Capture the cell that displays the provided text and extract its (X, Y) central coordinate. 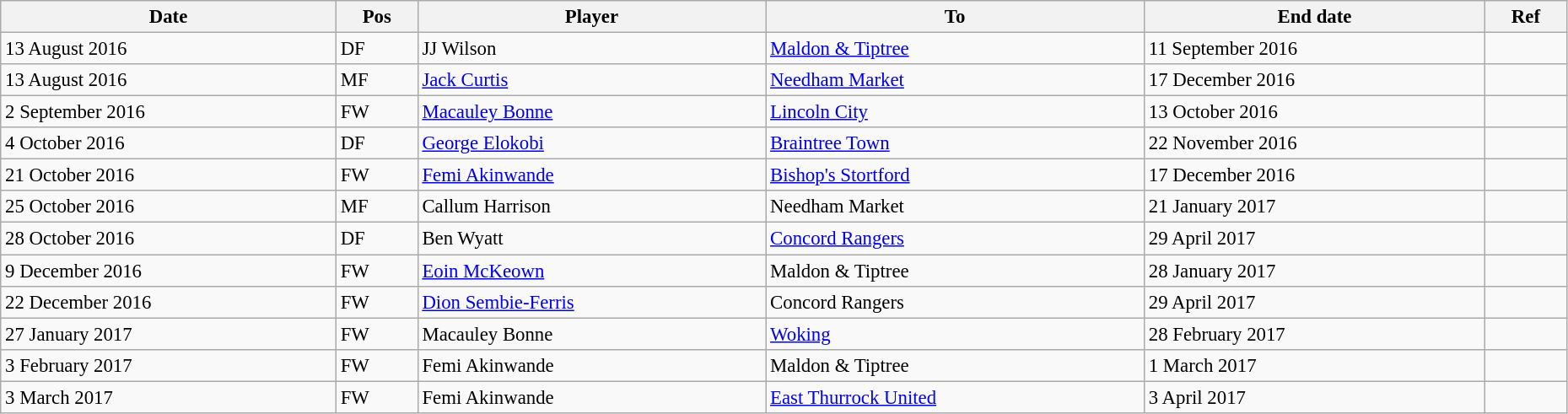
Bishop's Stortford (955, 175)
Dion Sembie-Ferris (592, 302)
3 March 2017 (169, 397)
To (955, 17)
3 April 2017 (1314, 397)
Braintree Town (955, 143)
3 February 2017 (169, 365)
28 January 2017 (1314, 271)
Woking (955, 334)
George Elokobi (592, 143)
27 January 2017 (169, 334)
28 February 2017 (1314, 334)
JJ Wilson (592, 49)
Pos (376, 17)
28 October 2016 (169, 239)
21 October 2016 (169, 175)
Ben Wyatt (592, 239)
21 January 2017 (1314, 207)
Lincoln City (955, 112)
1 March 2017 (1314, 365)
Eoin McKeown (592, 271)
Jack Curtis (592, 80)
Callum Harrison (592, 207)
9 December 2016 (169, 271)
25 October 2016 (169, 207)
Player (592, 17)
11 September 2016 (1314, 49)
Date (169, 17)
Ref (1525, 17)
2 September 2016 (169, 112)
4 October 2016 (169, 143)
13 October 2016 (1314, 112)
22 November 2016 (1314, 143)
East Thurrock United (955, 397)
End date (1314, 17)
22 December 2016 (169, 302)
